For the text-containing cell, return its midpoint in (x, y) coordinate format. 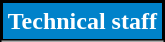
Technical staff (83, 22)
